Identify which cell holds the provided text, then report its [x, y] central coordinate. 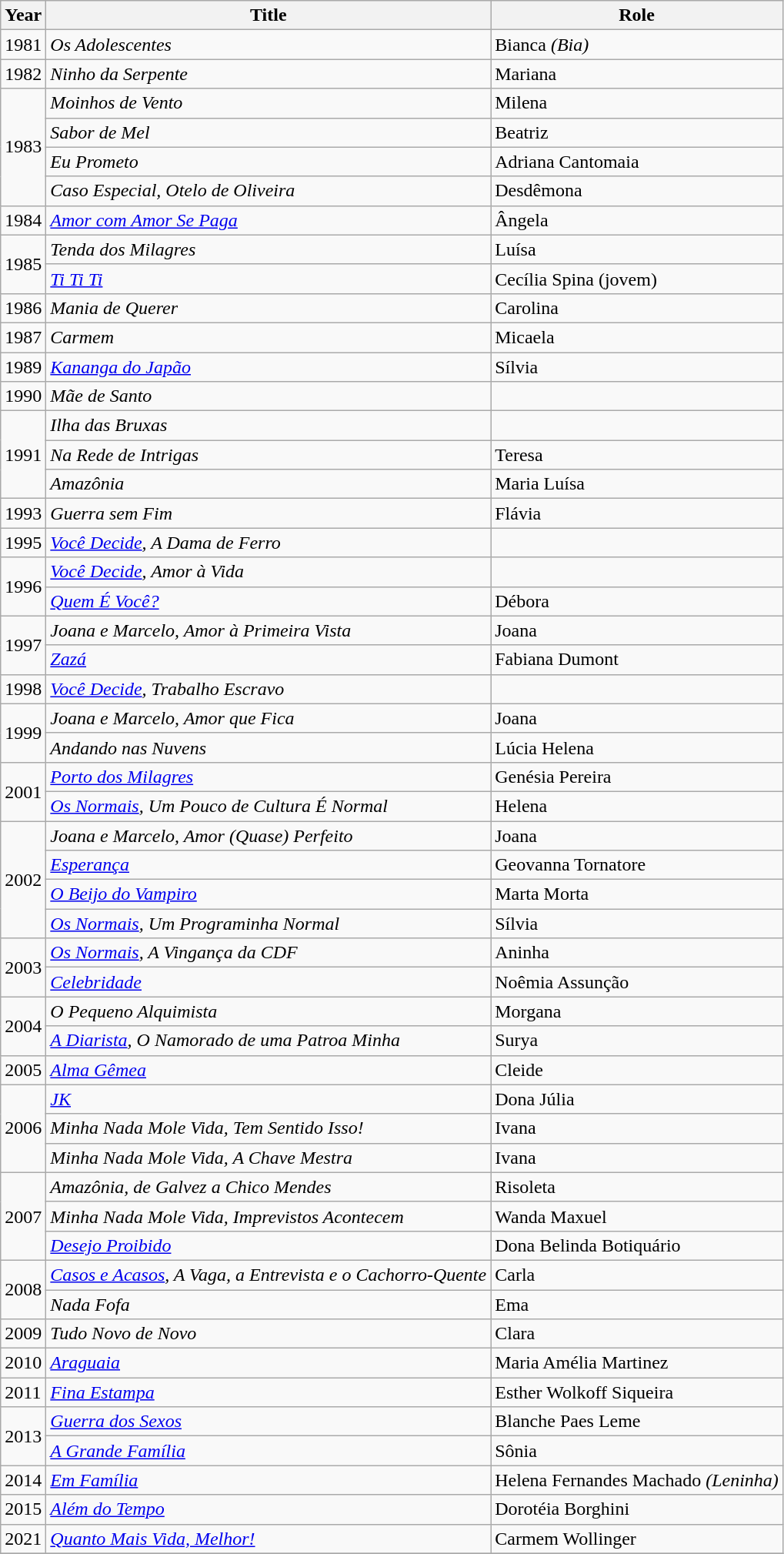
Carolina [637, 308]
2009 [23, 1334]
Milena [637, 103]
Ilha das Bruxas [269, 426]
Esperança [269, 865]
1989 [23, 367]
Os Adolescentes [269, 45]
Andando nas Nuvens [269, 747]
Quem É Você? [269, 601]
Quanto Mais Vida, Melhor! [269, 1539]
Alma Gêmea [269, 1070]
O Pequeno Alquimista [269, 1011]
Celebridade [269, 982]
Em Família [269, 1480]
Surya [637, 1041]
Esther Wolkoff Siqueira [637, 1392]
Maria Luísa [637, 484]
Adriana Cantomaia [637, 162]
Cecília Spina (jovem) [637, 279]
Amazônia [269, 484]
Lúcia Helena [637, 747]
Beatriz [637, 132]
Desdêmona [637, 191]
2004 [23, 1026]
1981 [23, 45]
1983 [23, 147]
2008 [23, 1289]
Joana e Marcelo, Amor (Quase) Perfeito [269, 835]
Mariana [637, 74]
Nada Fofa [269, 1305]
1995 [23, 543]
Morgana [637, 1011]
2015 [23, 1509]
2006 [23, 1128]
Os Normais, Um Programinha Normal [269, 924]
1985 [23, 264]
Risoleta [637, 1187]
Micaela [637, 337]
Geovanna Tornatore [637, 865]
Na Rede de Intrigas [269, 455]
Os Normais, A Vingança da CDF [269, 953]
Fabiana Dumont [637, 660]
Dorotéia Borghini [637, 1509]
2005 [23, 1070]
2002 [23, 879]
Guerra sem Fim [269, 513]
1991 [23, 455]
Cleide [637, 1070]
Minha Nada Mole Vida, A Chave Mestra [269, 1158]
Além do Tempo [269, 1509]
1987 [23, 337]
Caso Especial, Otelo de Oliveira [269, 191]
Débora [637, 601]
2011 [23, 1392]
Helena Fernandes Machado (Leninha) [637, 1480]
Ema [637, 1305]
Blanche Paes Leme [637, 1422]
Title [269, 15]
Araguaia [269, 1363]
Joana e Marcelo, Amor à Primeira Vista [269, 630]
Mãe de Santo [269, 396]
Helena [637, 806]
Ti Ti Ti [269, 279]
1999 [23, 733]
Mania de Querer [269, 308]
2014 [23, 1480]
Minha Nada Mole Vida, Imprevistos Acontecem [269, 1216]
Fina Estampa [269, 1392]
A Diarista, O Namorado de uma Patroa Minha [269, 1041]
Tenda dos Milagres [269, 249]
Joana e Marcelo, Amor que Fica [269, 718]
Casos e Acasos, A Vaga, a Entrevista e o Cachorro-Quente [269, 1275]
1997 [23, 645]
Amazônia, de Galvez a Chico Mendes [269, 1187]
Eu Prometo [269, 162]
Carla [637, 1275]
Carmem Wollinger [637, 1539]
Maria Amélia Martinez [637, 1363]
Os Normais, Um Pouco de Cultura É Normal [269, 806]
Ninho da Serpente [269, 74]
2010 [23, 1363]
1982 [23, 74]
2013 [23, 1436]
O Beijo do Vampiro [269, 894]
Aninha [637, 953]
Zazá [269, 660]
1996 [23, 587]
Tudo Novo de Novo [269, 1334]
JK [269, 1099]
2003 [23, 967]
Luísa [637, 249]
Ângela [637, 220]
Wanda Maxuel [637, 1216]
Moinhos de Vento [269, 103]
Noêmia Assunção [637, 982]
Você Decide, Amor à Vida [269, 572]
Dona Júlia [637, 1099]
Sabor de Mel [269, 132]
1993 [23, 513]
Year [23, 15]
Bianca (Bia) [637, 45]
1998 [23, 689]
Você Decide, Trabalho Escravo [269, 689]
1986 [23, 308]
2021 [23, 1539]
Dona Belinda Botiquário [637, 1245]
Marta Morta [637, 894]
Clara [637, 1334]
Kananga do Japão [269, 367]
Guerra dos Sexos [269, 1422]
Teresa [637, 455]
2007 [23, 1216]
Minha Nada Mole Vida, Tem Sentido Isso! [269, 1128]
Você Decide, A Dama de Ferro [269, 543]
Sônia [637, 1451]
Flávia [637, 513]
Porto dos Milagres [269, 777]
Desejo Proibido [269, 1245]
1990 [23, 396]
Amor com Amor Se Paga [269, 220]
1984 [23, 220]
Carmem [269, 337]
Role [637, 15]
2001 [23, 791]
Genésia Pereira [637, 777]
A Grande Família [269, 1451]
